Pinpoint the cell where the given text exists, returning its [x, y] midpoint coordinate. 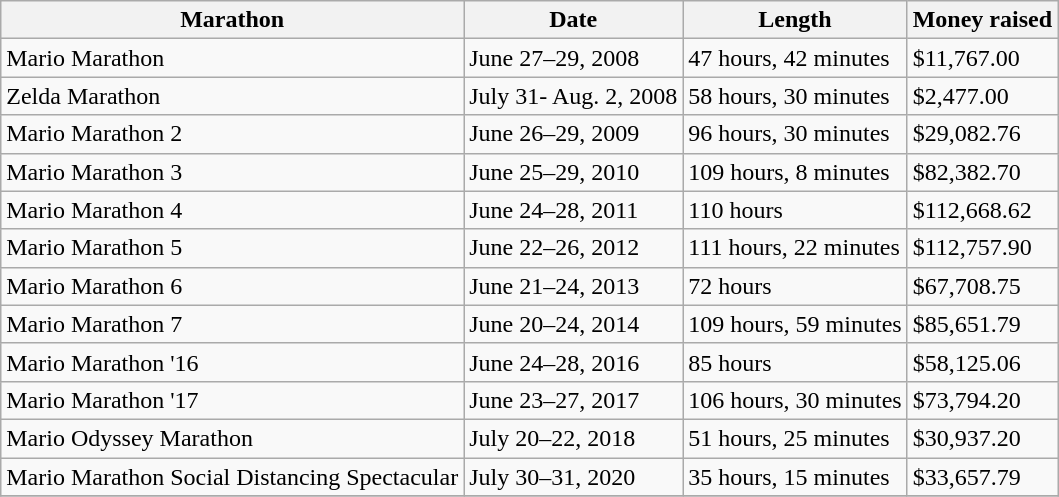
Mario Marathon [232, 58]
June 23–27, 2017 [574, 400]
$73,794.20 [982, 400]
Mario Marathon '16 [232, 362]
Mario Marathon 4 [232, 210]
June 21–24, 2013 [574, 286]
109 hours, 59 minutes [795, 324]
Mario Odyssey Marathon [232, 438]
Mario Marathon 2 [232, 134]
$30,937.20 [982, 438]
Mario Marathon 3 [232, 172]
51 hours, 25 minutes [795, 438]
June 27–29, 2008 [574, 58]
$82,382.70 [982, 172]
June 22–26, 2012 [574, 248]
June 20–24, 2014 [574, 324]
110 hours [795, 210]
Mario Marathon 5 [232, 248]
June 25–29, 2010 [574, 172]
Mario Marathon 7 [232, 324]
$67,708.75 [982, 286]
35 hours, 15 minutes [795, 477]
July 20–22, 2018 [574, 438]
$112,668.62 [982, 210]
$29,082.76 [982, 134]
July 30–31, 2020 [574, 477]
Zelda Marathon [232, 96]
June 24–28, 2016 [574, 362]
June 24–28, 2011 [574, 210]
$33,657.79 [982, 477]
$85,651.79 [982, 324]
58 hours, 30 minutes [795, 96]
Marathon [232, 20]
$2,477.00 [982, 96]
111 hours, 22 minutes [795, 248]
$112,757.90 [982, 248]
Mario Marathon '17 [232, 400]
Length [795, 20]
47 hours, 42 minutes [795, 58]
$11,767.00 [982, 58]
Money raised [982, 20]
Mario Marathon 6 [232, 286]
106 hours, 30 minutes [795, 400]
72 hours [795, 286]
Mario Marathon Social Distancing Spectacular [232, 477]
June 26–29, 2009 [574, 134]
July 31- Aug. 2, 2008 [574, 96]
$58,125.06 [982, 362]
96 hours, 30 minutes [795, 134]
109 hours, 8 minutes [795, 172]
85 hours [795, 362]
Date [574, 20]
